Return (X, Y) of the center of cell containing provided text 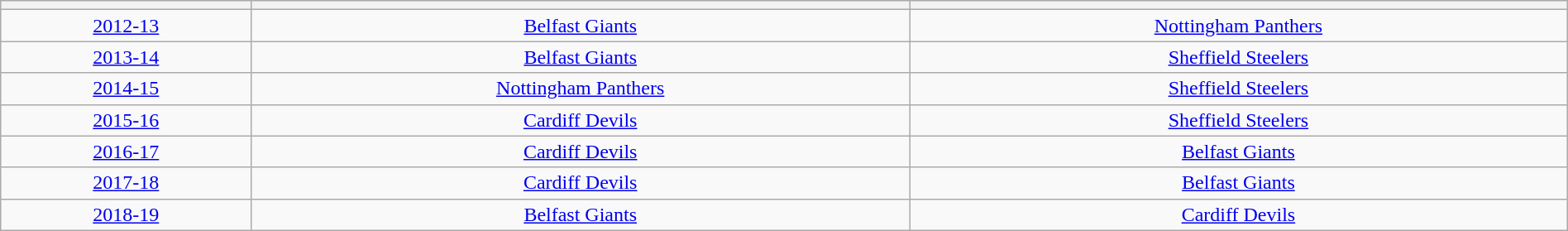
2013-14 (126, 57)
2015-16 (126, 120)
2012-13 (126, 26)
2016-17 (126, 152)
2014-15 (126, 89)
2017-18 (126, 183)
2018-19 (126, 214)
